Find where the given text appears and provide that cell's center as [X, Y] coordinate. 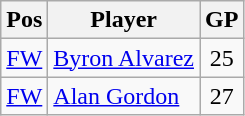
GP [222, 20]
Player [124, 20]
27 [222, 96]
Byron Alvarez [124, 58]
Pos [24, 20]
25 [222, 58]
Alan Gordon [124, 96]
